Provide the [x, y] coordinate of the cell's center where the given text is located.  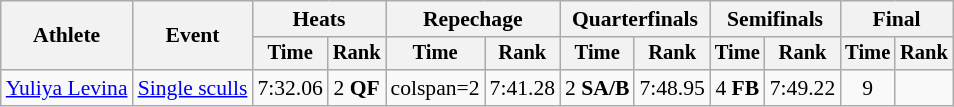
7:48.95 [672, 88]
2 QF [357, 88]
colspan=2 [436, 88]
Athlete [67, 36]
2 SA/B [597, 88]
7:41.28 [522, 88]
Event [193, 36]
Semifinals [775, 19]
Repechage [474, 19]
Yuliya Levina [67, 88]
Heats [318, 19]
4 FB [738, 88]
Quarterfinals [635, 19]
Final [896, 19]
7:49.22 [802, 88]
7:32.06 [290, 88]
9 [868, 88]
Single sculls [193, 88]
